Search for the cell housing the specified text and yield its [X, Y] center coordinate. 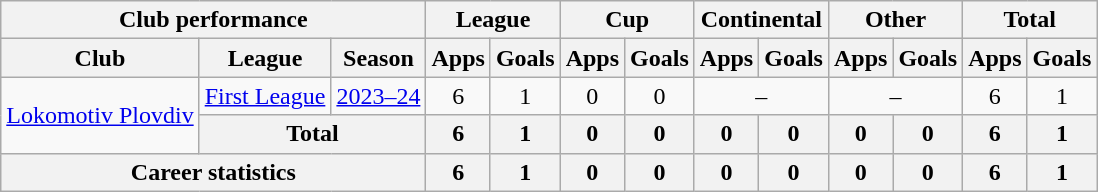
Cup [627, 20]
Club performance [214, 20]
Career statistics [214, 172]
Season [378, 58]
2023–24 [378, 96]
Other [895, 20]
Continental [761, 20]
Lokomotiv Plovdiv [100, 115]
Club [100, 58]
First League [265, 96]
